From the cell containing the given text, extract its center point as [X, Y] coordinate. 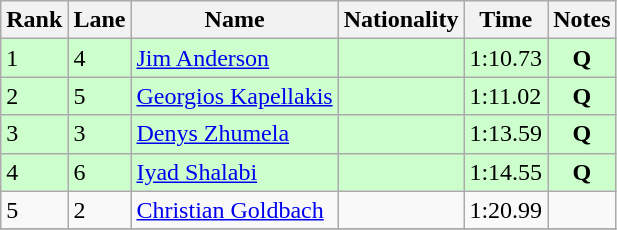
1:13.59 [506, 134]
Rank [34, 20]
1:10.73 [506, 58]
1 [34, 58]
Nationality [401, 20]
Notes [582, 20]
1:14.55 [506, 172]
6 [100, 172]
Iyad Shalabi [234, 172]
Name [234, 20]
Jim Anderson [234, 58]
1:11.02 [506, 96]
Christian Goldbach [234, 210]
Denys Zhumela [234, 134]
Lane [100, 20]
1:20.99 [506, 210]
Time [506, 20]
Georgios Kapellakis [234, 96]
